Find where the given text appears and provide that cell's center as [x, y] coordinate. 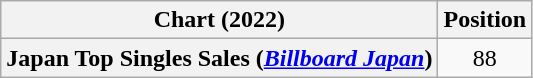
Position [485, 20]
88 [485, 58]
Japan Top Singles Sales (Billboard Japan) [220, 58]
Chart (2022) [220, 20]
